For the text-containing cell, return its midpoint in [x, y] coordinate format. 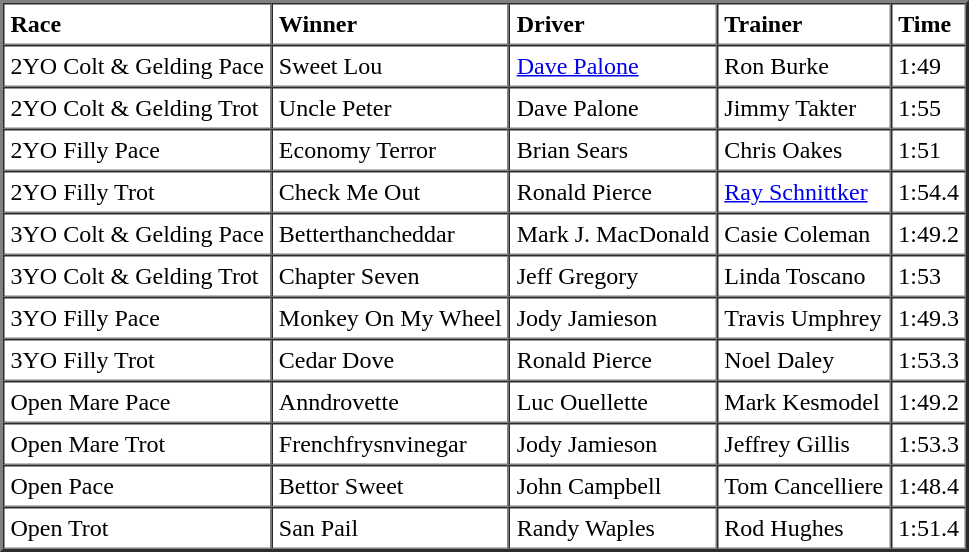
Chris Oakes [804, 150]
1:54.4 [929, 192]
Trainer [804, 24]
2YO Colt & Gelding Pace [137, 66]
Ron Burke [804, 66]
Uncle Peter [390, 108]
2YO Colt & Gelding Trot [137, 108]
1:51.4 [929, 528]
3YO Filly Trot [137, 360]
Open Mare Pace [137, 402]
Casie Coleman [804, 234]
Jeffrey Gillis [804, 444]
1:49 [929, 66]
Ray Schnittker [804, 192]
San Pail [390, 528]
1:51 [929, 150]
Cedar Dove [390, 360]
Betterthancheddar [390, 234]
Mark Kesmodel [804, 402]
3YO Colt & Gelding Trot [137, 276]
Bettor Sweet [390, 486]
Randy Waples [613, 528]
Jimmy Takter [804, 108]
1:49.3 [929, 318]
Jeff Gregory [613, 276]
Open Trot [137, 528]
2YO Filly Pace [137, 150]
John Campbell [613, 486]
Linda Toscano [804, 276]
1:48.4 [929, 486]
Frenchfrysnvinegar [390, 444]
3YO Filly Pace [137, 318]
Race [137, 24]
1:53 [929, 276]
2YO Filly Trot [137, 192]
Chapter Seven [390, 276]
Winner [390, 24]
Monkey On My Wheel [390, 318]
Check Me Out [390, 192]
Economy Terror [390, 150]
Time [929, 24]
Tom Cancelliere [804, 486]
Brian Sears [613, 150]
Rod Hughes [804, 528]
Luc Ouellette [613, 402]
Driver [613, 24]
Sweet Lou [390, 66]
1:55 [929, 108]
Mark J. MacDonald [613, 234]
Travis Umphrey [804, 318]
Noel Daley [804, 360]
Open Mare Trot [137, 444]
Anndrovette [390, 402]
Open Pace [137, 486]
3YO Colt & Gelding Pace [137, 234]
